For the text-containing cell, return its midpoint in (X, Y) coordinate format. 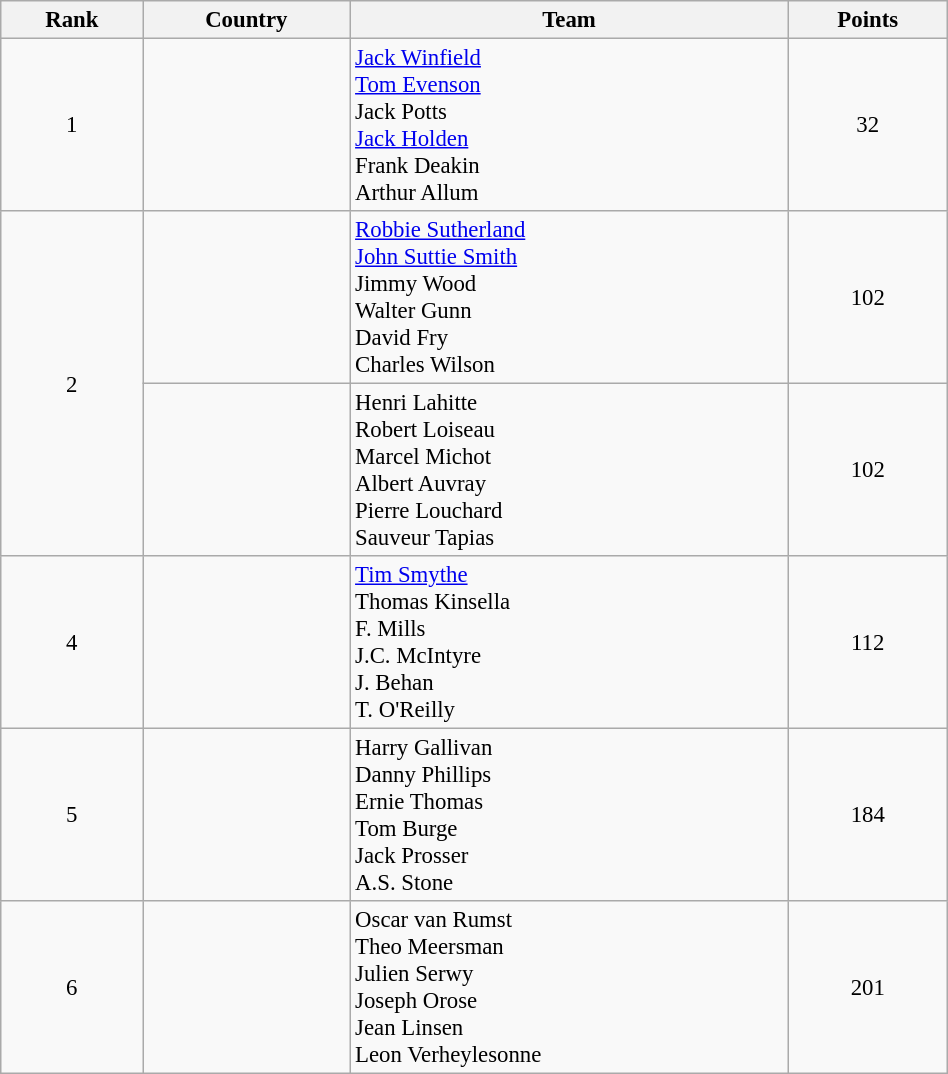
Harry GallivanDanny PhillipsErnie ThomasTom BurgeJack ProsserA.S. Stone (569, 816)
2 (72, 384)
1 (72, 126)
Team (569, 20)
Henri LahitteRobert LoiseauMarcel MichotAlbert AuvrayPierre LouchardSauveur Tapias (569, 470)
Jack WinfieldTom EvensonJack PottsJack HoldenFrank DeakinArthur Allum (569, 126)
5 (72, 816)
Rank (72, 20)
Country (246, 20)
4 (72, 642)
Points (868, 20)
32 (868, 126)
Tim SmytheThomas KinsellaF. MillsJ.C. McIntyreJ. BehanT. O'Reilly (569, 642)
Robbie SutherlandJohn Suttie SmithJimmy WoodWalter GunnDavid FryCharles Wilson (569, 298)
112 (868, 642)
184 (868, 816)
